Extract the (X, Y) coordinate from the center of the cell holding the provided text.  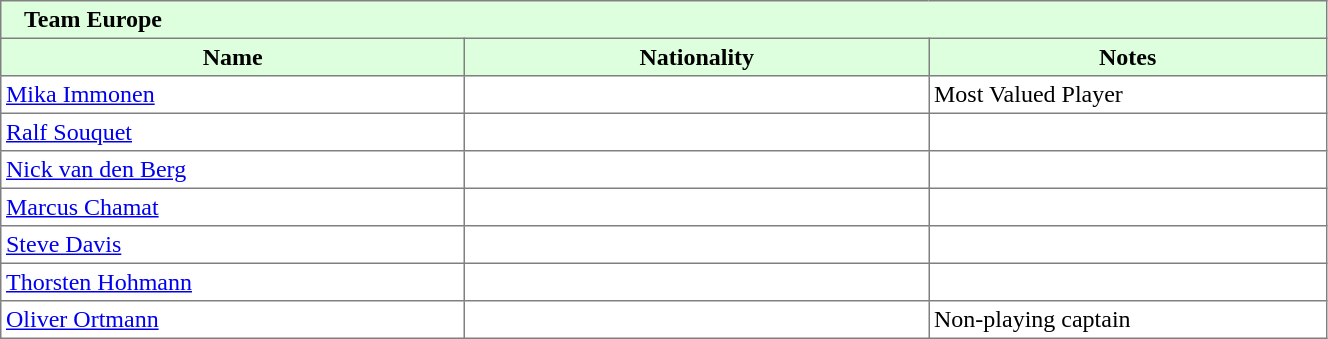
Thorsten Hohmann (233, 282)
Most Valued Player (1128, 95)
Marcus Chamat (233, 207)
Nick van den Berg (233, 170)
Non-playing captain (1128, 320)
Notes (1128, 57)
Ralf Souquet (233, 132)
Nationality (697, 57)
Name (233, 57)
Mika Immonen (233, 95)
Steve Davis (233, 245)
Oliver Ortmann (233, 320)
Team Europe (664, 20)
